Provide the (x, y) coordinate of the cell's center where the given text is located.  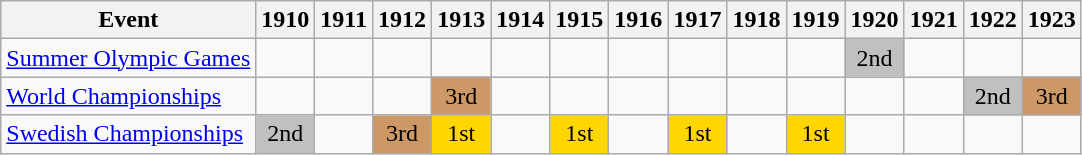
Event (128, 20)
1918 (756, 20)
1910 (286, 20)
1921 (934, 20)
World Championships (128, 96)
Swedish Championships (128, 134)
1914 (520, 20)
1923 (1052, 20)
Summer Olympic Games (128, 58)
1915 (580, 20)
1917 (698, 20)
1916 (638, 20)
1920 (874, 20)
1922 (992, 20)
1919 (816, 20)
1911 (344, 20)
1913 (462, 20)
1912 (402, 20)
